Extract the (X, Y) coordinate from the center of the cell holding the provided text.  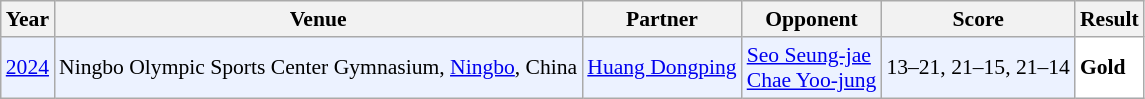
Opponent (812, 19)
Year (28, 19)
2024 (28, 68)
Seo Seung-jae Chae Yoo-jung (812, 68)
13–21, 21–15, 21–14 (978, 68)
Gold (1110, 68)
Score (978, 19)
Venue (318, 19)
Result (1110, 19)
Huang Dongping (662, 68)
Ningbo Olympic Sports Center Gymnasium, Ningbo, China (318, 68)
Partner (662, 19)
